Detect which cell encompasses the target text, then output its [X, Y] center coordinate. 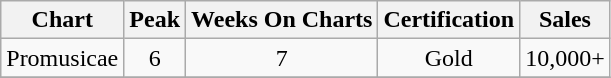
Promusicae [62, 58]
10,000+ [566, 58]
Chart [62, 20]
Peak [155, 20]
Sales [566, 20]
7 [282, 58]
6 [155, 58]
Certification [449, 20]
Gold [449, 58]
Weeks On Charts [282, 20]
